From the cell containing the given text, extract its center point as (x, y) coordinate. 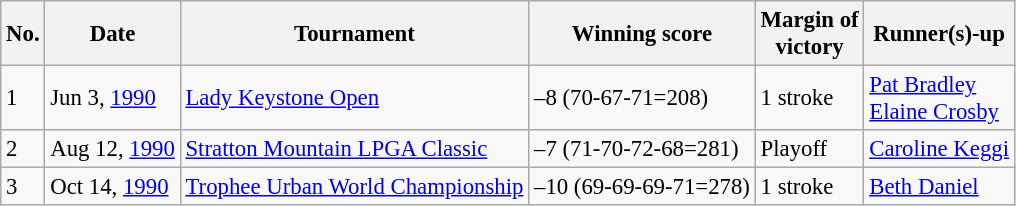
Beth Daniel (939, 187)
Pat Bradley Elaine Crosby (939, 98)
Lady Keystone Open (354, 98)
Winning score (642, 34)
Trophee Urban World Championship (354, 187)
Oct 14, 1990 (112, 187)
No. (23, 34)
Aug 12, 1990 (112, 149)
Runner(s)-up (939, 34)
Date (112, 34)
1 (23, 98)
2 (23, 149)
Playoff (810, 149)
Caroline Keggi (939, 149)
–10 (69-69-69-71=278) (642, 187)
Tournament (354, 34)
Stratton Mountain LPGA Classic (354, 149)
3 (23, 187)
–8 (70-67-71=208) (642, 98)
–7 (71-70-72-68=281) (642, 149)
Margin ofvictory (810, 34)
Jun 3, 1990 (112, 98)
